Provide the [x, y] coordinate of the cell's center where the given text is located.  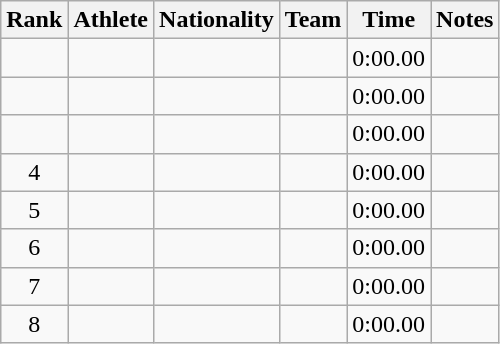
7 [34, 286]
6 [34, 248]
Athlete [111, 20]
Rank [34, 20]
Time [389, 20]
5 [34, 210]
Notes [465, 20]
4 [34, 172]
8 [34, 324]
Team [313, 20]
Nationality [217, 20]
